For the text-containing cell, return its midpoint in [X, Y] coordinate format. 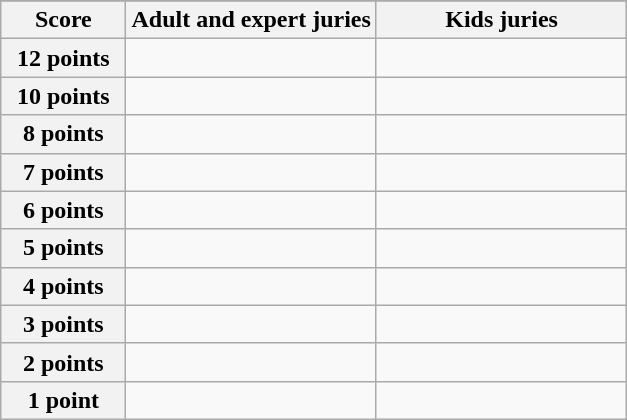
10 points [64, 96]
2 points [64, 362]
3 points [64, 324]
Score [64, 20]
1 point [64, 400]
6 points [64, 210]
8 points [64, 134]
12 points [64, 58]
5 points [64, 248]
7 points [64, 172]
Kids juries [501, 20]
4 points [64, 286]
Adult and expert juries [251, 20]
